Return the (X, Y) coordinate for the center point of the cell that contains the specified text.  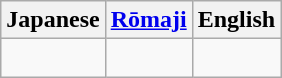
English (236, 20)
Japanese (53, 20)
Rōmaji (148, 20)
